Identify which cell holds the provided text, then report its (X, Y) central coordinate. 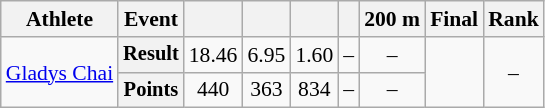
Points (151, 90)
834 (314, 90)
Athlete (60, 19)
363 (266, 90)
Gladys Chai (60, 72)
Final (454, 19)
Result (151, 55)
6.95 (266, 55)
18.46 (214, 55)
440 (214, 90)
1.60 (314, 55)
Rank (514, 19)
200 m (392, 19)
Event (151, 19)
